Scan for the cell matching the given text and deliver its (x, y) coordinate at center. 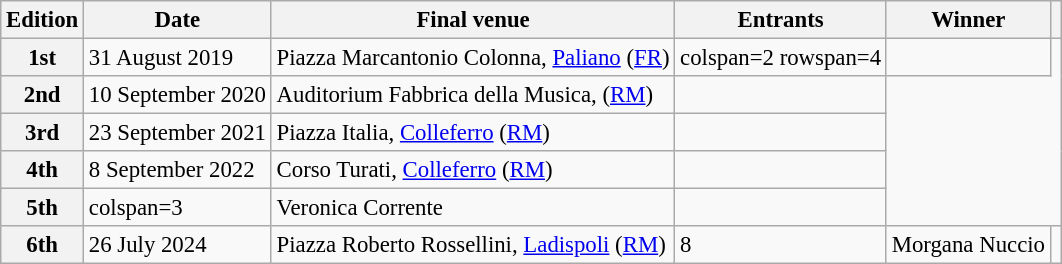
Veronica Corrente (473, 208)
Morgana Nuccio (968, 245)
2nd (42, 95)
Entrants (781, 20)
Piazza Italia, Colleferro (RM) (473, 133)
Auditorium Fabbrica della Musica, (RM) (473, 95)
23 September 2021 (178, 133)
Date (178, 20)
10 September 2020 (178, 95)
31 August 2019 (178, 58)
colspan=2 rowspan=4 (781, 58)
6th (42, 245)
26 July 2024 (178, 245)
3rd (42, 133)
Piazza Roberto Rossellini, Ladispoli (RM) (473, 245)
1st (42, 58)
Corso Turati, Colleferro (RM) (473, 170)
5th (42, 208)
Edition (42, 20)
Final venue (473, 20)
8 (781, 245)
4th (42, 170)
8 September 2022 (178, 170)
colspan=3 (178, 208)
Piazza Marcantonio Colonna, Paliano (FR) (473, 58)
Winner (968, 20)
